Provide the (x, y) coordinate of the cell's center where the given text is located.  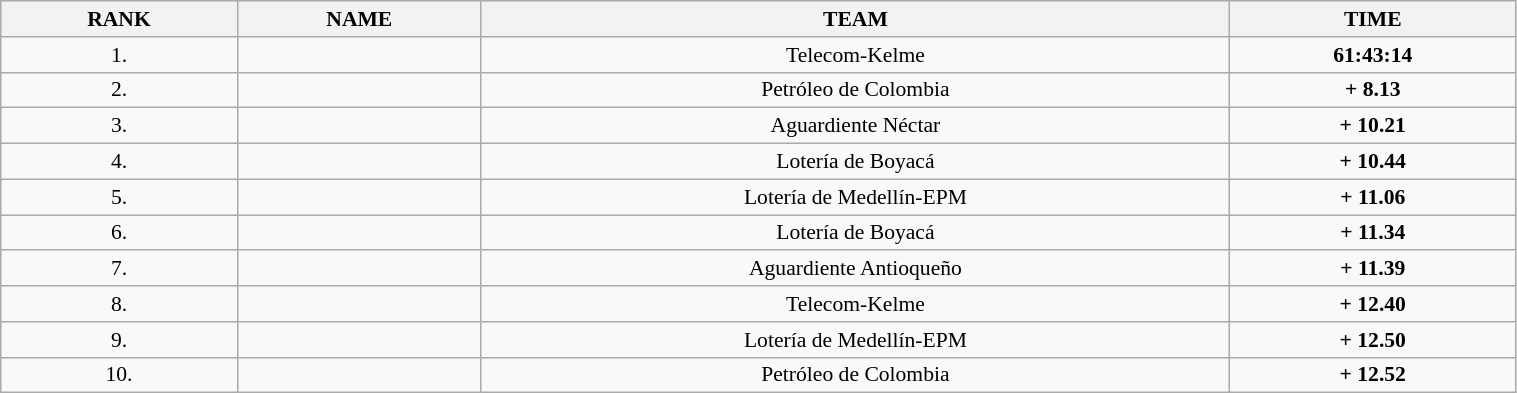
+ 10.44 (1372, 162)
Aguardiente Néctar (855, 126)
+ 11.06 (1372, 197)
8. (119, 304)
9. (119, 340)
61:43:14 (1372, 55)
+ 12.40 (1372, 304)
+ 12.52 (1372, 375)
7. (119, 269)
4. (119, 162)
Aguardiente Antioqueño (855, 269)
2. (119, 90)
NAME (359, 19)
+ 12.50 (1372, 340)
+ 11.34 (1372, 233)
+ 11.39 (1372, 269)
TEAM (855, 19)
3. (119, 126)
10. (119, 375)
6. (119, 233)
5. (119, 197)
1. (119, 55)
+ 8.13 (1372, 90)
+ 10.21 (1372, 126)
TIME (1372, 19)
RANK (119, 19)
